Return (x, y) of the center of cell containing provided text 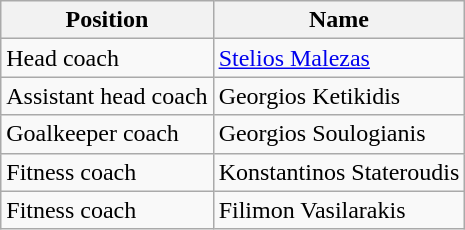
Position (107, 20)
Stelios Malezas (339, 58)
Name (339, 20)
Filimon Vasilarakis (339, 210)
Head coach (107, 58)
Goalkeeper coach (107, 134)
Assistant head coach (107, 96)
Georgios Soulogianis (339, 134)
Georgios Ketikidis (339, 96)
Konstantinos Stateroudis (339, 172)
